Identify which cell holds the provided text, then report its (x, y) central coordinate. 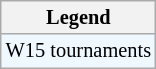
Legend (78, 17)
W15 tournaments (78, 51)
